For the text-containing cell, return its midpoint in (x, y) coordinate format. 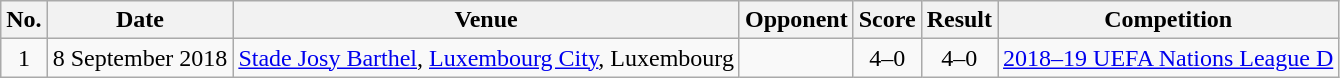
2018–19 UEFA Nations League D (1168, 58)
Venue (486, 20)
Opponent (796, 20)
Score (887, 20)
8 September 2018 (140, 58)
Competition (1168, 20)
No. (24, 20)
1 (24, 58)
Date (140, 20)
Result (959, 20)
Stade Josy Barthel, Luxembourg City, Luxembourg (486, 58)
